Provide the [x, y] coordinate of the cell's center where the given text is located.  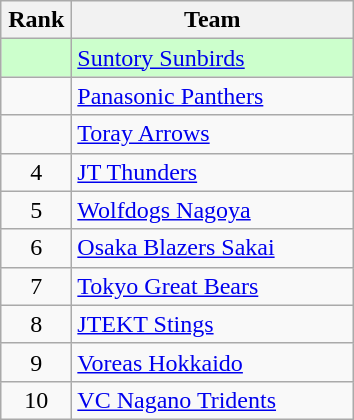
10 [36, 400]
Osaka Blazers Sakai [212, 248]
6 [36, 248]
VC Nagano Tridents [212, 400]
JTEKT Stings [212, 324]
8 [36, 324]
5 [36, 210]
Panasonic Panthers [212, 96]
Rank [36, 20]
JT Thunders [212, 172]
Toray Arrows [212, 134]
7 [36, 286]
4 [36, 172]
Tokyo Great Bears [212, 286]
Team [212, 20]
Voreas Hokkaido [212, 362]
9 [36, 362]
Suntory Sunbirds [212, 58]
Wolfdogs Nagoya [212, 210]
